Find where the given text appears and provide that cell's center as (x, y) coordinate. 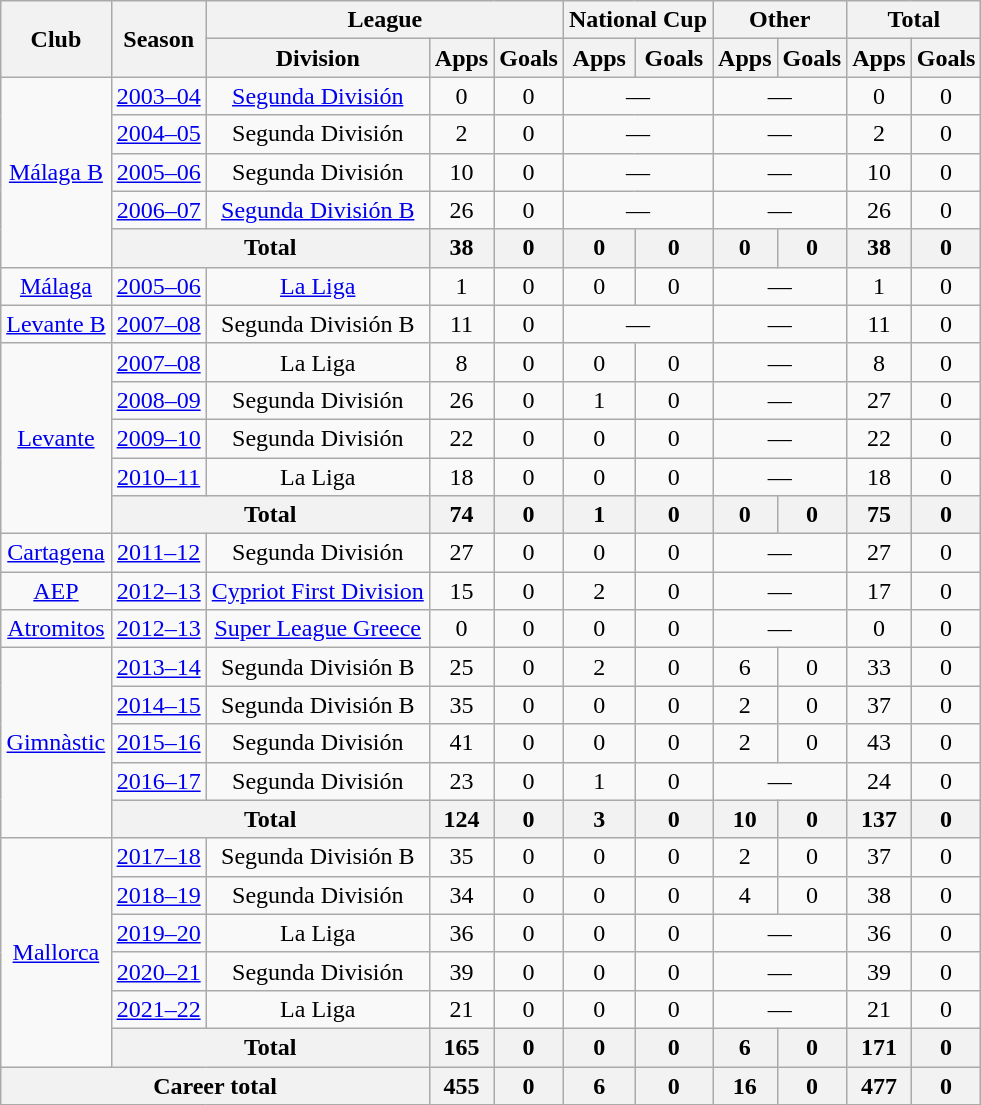
4 (745, 895)
Super League Greece (318, 629)
17 (879, 591)
Career total (216, 1085)
43 (879, 743)
137 (879, 819)
33 (879, 667)
2003–04 (158, 96)
23 (461, 781)
74 (461, 515)
2011–12 (158, 553)
171 (879, 1047)
2018–19 (158, 895)
Other (780, 20)
24 (879, 781)
2019–20 (158, 933)
Málaga B (56, 172)
2016–17 (158, 781)
124 (461, 819)
25 (461, 667)
AEP (56, 591)
165 (461, 1047)
2017–18 (158, 857)
3 (599, 819)
Cartagena (56, 553)
Season (158, 39)
2015–16 (158, 743)
Mallorca (56, 952)
2021–22 (158, 1009)
2006–07 (158, 210)
Atromitos (56, 629)
34 (461, 895)
Levante (56, 438)
Gimnàstic (56, 743)
2014–15 (158, 705)
15 (461, 591)
2004–05 (158, 134)
2020–21 (158, 971)
Cypriot First Division (318, 591)
2010–11 (158, 477)
2013–14 (158, 667)
455 (461, 1085)
Málaga (56, 286)
75 (879, 515)
Division (318, 58)
477 (879, 1085)
16 (745, 1085)
League (384, 20)
2009–10 (158, 438)
Club (56, 39)
National Cup (638, 20)
41 (461, 743)
2008–09 (158, 400)
Levante B (56, 324)
